Return (X, Y) of the center of cell containing provided text 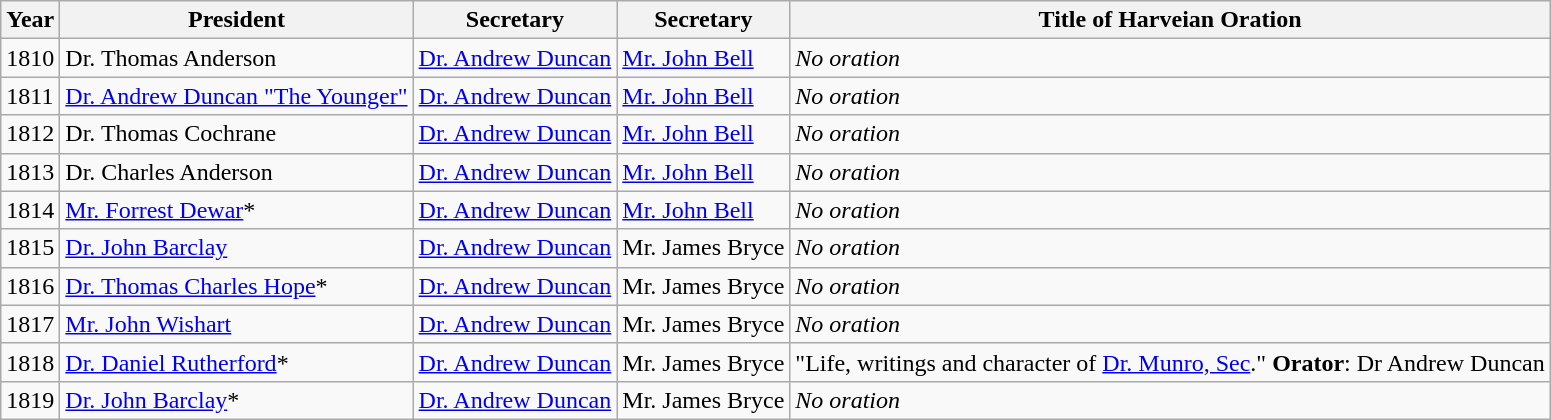
President (236, 20)
Year (30, 20)
1817 (30, 324)
Dr. Andrew Duncan "The Younger" (236, 96)
Dr. Thomas Charles Hope* (236, 286)
Dr. John Barclay (236, 248)
1812 (30, 134)
1816 (30, 286)
Dr. Charles Anderson (236, 172)
Mr. Forrest Dewar* (236, 210)
Dr. Thomas Anderson (236, 58)
Dr. John Barclay* (236, 400)
1814 (30, 210)
Dr. Daniel Rutherford* (236, 362)
1818 (30, 362)
"Life, writings and character of Dr. Munro, Sec." Orator: Dr Andrew Duncan (1170, 362)
1810 (30, 58)
1813 (30, 172)
Mr. John Wishart (236, 324)
Dr. Thomas Cochrane (236, 134)
1815 (30, 248)
1819 (30, 400)
1811 (30, 96)
Title of Harveian Oration (1170, 20)
